For the text-containing cell, return its midpoint in (X, Y) coordinate format. 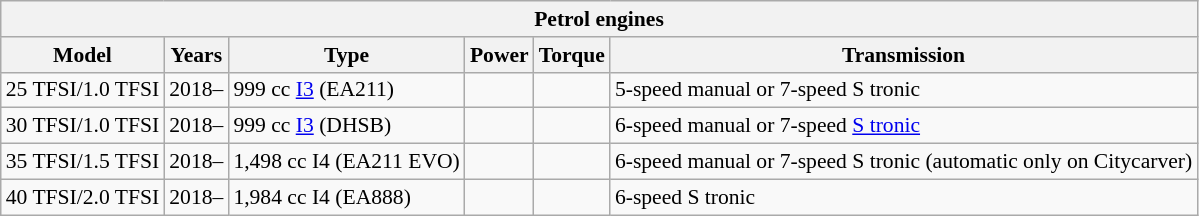
1,498 cc I4 (EA211 EVO) (346, 162)
999 cc I3 (EA211) (346, 90)
Power (500, 55)
Type (346, 55)
5-speed manual or 7-speed S tronic (904, 90)
35 TFSI/1.5 TFSI (82, 162)
25 TFSI/1.0 TFSI (82, 90)
6-speed manual or 7-speed S tronic (904, 126)
999 cc I3 (DHSB) (346, 126)
6-speed S tronic (904, 197)
1,984 cc I4 (EA888) (346, 197)
Years (196, 55)
6-speed manual or 7-speed S tronic (automatic only on Citycarver) (904, 162)
Transmission (904, 55)
Model (82, 55)
40 TFSI/2.0 TFSI (82, 197)
Petrol engines (599, 19)
30 TFSI/1.0 TFSI (82, 126)
Torque (572, 55)
